For the text-containing cell, return its midpoint in (X, Y) coordinate format. 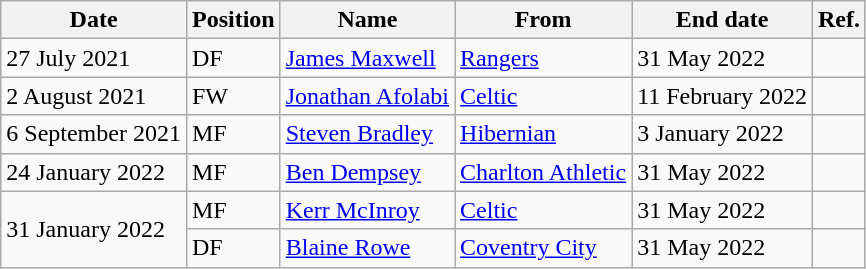
Position (233, 20)
End date (722, 20)
Charlton Athletic (544, 172)
James Maxwell (367, 58)
11 February 2022 (722, 96)
Hibernian (544, 134)
2 August 2021 (94, 96)
Coventry City (544, 248)
24 January 2022 (94, 172)
3 January 2022 (722, 134)
6 September 2021 (94, 134)
Jonathan Afolabi (367, 96)
Ben Dempsey (367, 172)
27 July 2021 (94, 58)
Kerr McInroy (367, 210)
Blaine Rowe (367, 248)
Steven Bradley (367, 134)
Date (94, 20)
Ref. (838, 20)
Rangers (544, 58)
31 January 2022 (94, 229)
Name (367, 20)
From (544, 20)
FW (233, 96)
